Scan for the cell matching the given text and deliver its (X, Y) coordinate at center. 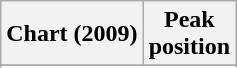
Chart (2009) (72, 34)
Peakposition (189, 34)
